Output the (x, y) coordinate of the center of the cell containing the given text.  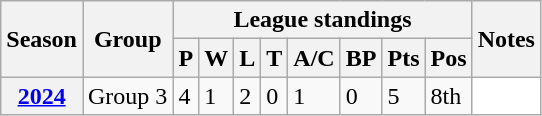
4 (186, 96)
8th (448, 96)
W (216, 58)
League standings (322, 20)
Group (127, 39)
2 (248, 96)
A/C (314, 58)
P (186, 58)
T (274, 58)
Pos (448, 58)
Pts (404, 58)
Notes (506, 39)
L (248, 58)
2024 (42, 96)
5 (404, 96)
BP (361, 58)
Season (42, 39)
Group 3 (127, 96)
